Provide the (x, y) coordinate of the cell's center where the given text is located.  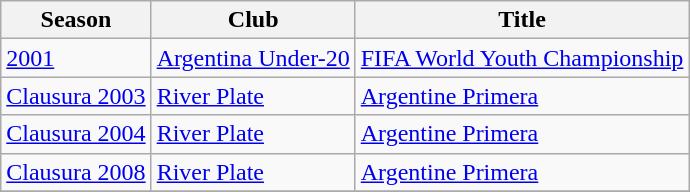
Argentina Under-20 (253, 58)
Clausura 2003 (76, 96)
Clausura 2004 (76, 134)
Title (522, 20)
2001 (76, 58)
FIFA World Youth Championship (522, 58)
Season (76, 20)
Clausura 2008 (76, 172)
Club (253, 20)
